Return [X, Y] of the center of cell containing provided text 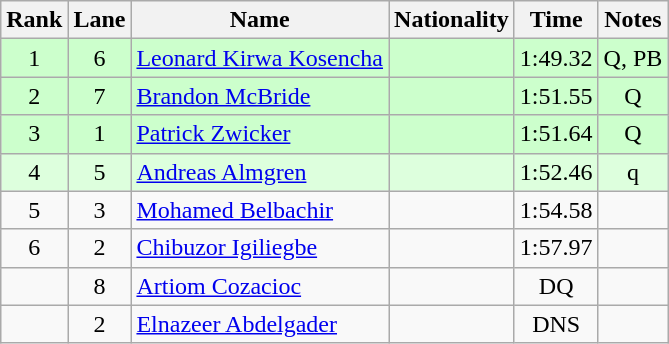
1:51.55 [556, 96]
Mohamed Belbachir [260, 210]
Q, PB [633, 58]
7 [100, 96]
Notes [633, 20]
Time [556, 20]
Chibuzor Igiliegbe [260, 248]
Name [260, 20]
Artiom Cozacioc [260, 286]
Leonard Kirwa Kosencha [260, 58]
Andreas Almgren [260, 172]
Nationality [452, 20]
DQ [556, 286]
Patrick Zwicker [260, 134]
1:57.97 [556, 248]
Lane [100, 20]
1:51.64 [556, 134]
8 [100, 286]
4 [34, 172]
q [633, 172]
1:49.32 [556, 58]
1:52.46 [556, 172]
Rank [34, 20]
1:54.58 [556, 210]
Elnazeer Abdelgader [260, 324]
Brandon McBride [260, 96]
DNS [556, 324]
